For the text-containing cell, return its midpoint in [X, Y] coordinate format. 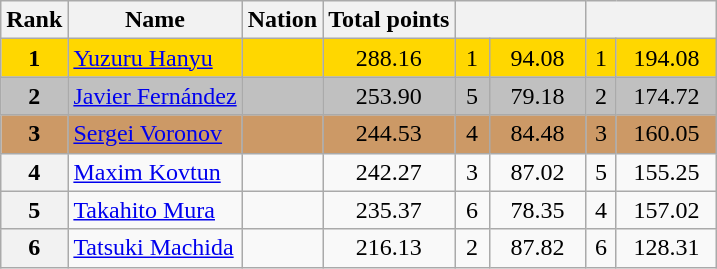
194.08 [666, 58]
94.08 [538, 58]
Yuzuru Hanyu [155, 58]
Maxim Kovtun [155, 172]
87.82 [538, 248]
Name [155, 20]
235.37 [389, 210]
84.48 [538, 134]
Total points [389, 20]
244.53 [389, 134]
174.72 [666, 96]
78.35 [538, 210]
157.02 [666, 210]
Javier Fernández [155, 96]
Nation [282, 20]
288.16 [389, 58]
Sergei Voronov [155, 134]
160.05 [666, 134]
87.02 [538, 172]
155.25 [666, 172]
216.13 [389, 248]
253.90 [389, 96]
242.27 [389, 172]
79.18 [538, 96]
Takahito Mura [155, 210]
Tatsuki Machida [155, 248]
Rank [34, 20]
128.31 [666, 248]
